Determine the (X, Y) coordinate at the center of the cell enclosing the given text.  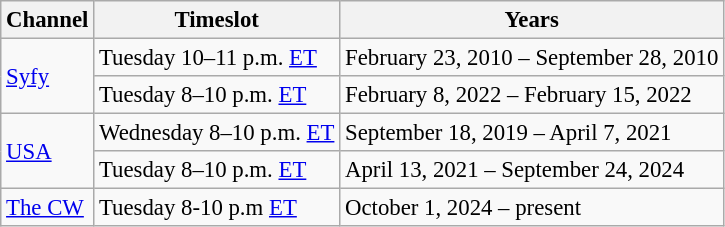
Tuesday 8-10 p.m ET (217, 208)
USA (48, 152)
The CW (48, 208)
Tuesday 10–11 p.m. ET (217, 58)
Years (532, 20)
September 18, 2019 – April 7, 2021 (532, 133)
February 8, 2022 – February 15, 2022 (532, 95)
Channel (48, 20)
October 1, 2024 – present (532, 208)
Timeslot (217, 20)
April 13, 2021 – September 24, 2024 (532, 170)
Syfy (48, 76)
Wednesday 8–10 p.m. ET (217, 133)
February 23, 2010 – September 28, 2010 (532, 58)
